For the text-containing cell, return its midpoint in [x, y] coordinate format. 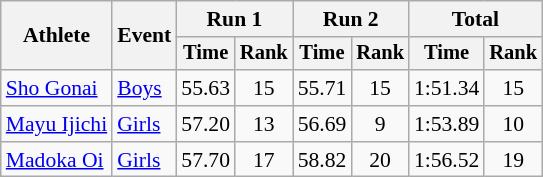
Sho Gonai [56, 88]
Event [144, 36]
56.69 [322, 124]
Run 2 [351, 19]
13 [264, 124]
Boys [144, 88]
10 [513, 124]
55.63 [206, 88]
9 [380, 124]
Mayu Ijichi [56, 124]
1:53.89 [446, 124]
Girls [144, 124]
57.20 [206, 124]
Total [476, 19]
55.71 [322, 88]
Athlete [56, 36]
1:51.34 [446, 88]
Run 1 [234, 19]
